Return (X, Y) of the center of cell containing provided text 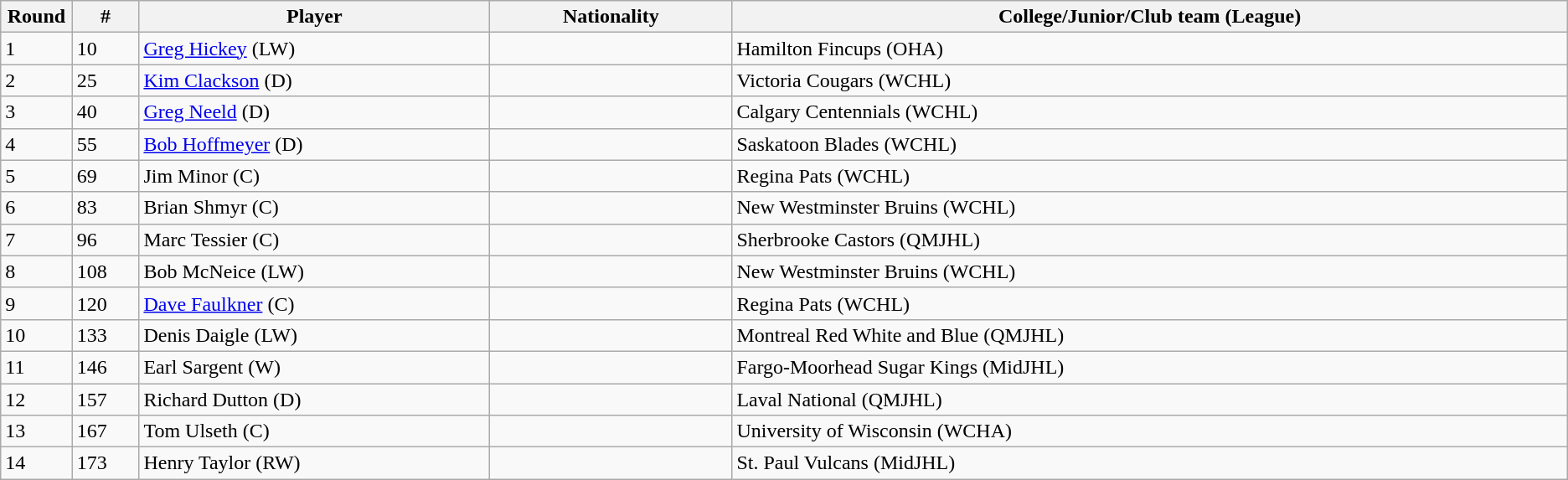
Montreal Red White and Blue (QMJHL) (1149, 335)
157 (106, 400)
Jim Minor (C) (315, 176)
Bob McNeice (LW) (315, 271)
1 (37, 49)
Sherbrooke Castors (QMJHL) (1149, 240)
Round (37, 17)
7 (37, 240)
Denis Daigle (LW) (315, 335)
4 (37, 144)
Calgary Centennials (WCHL) (1149, 112)
5 (37, 176)
83 (106, 208)
Henry Taylor (RW) (315, 463)
14 (37, 463)
Dave Faulkner (C) (315, 303)
Victoria Cougars (WCHL) (1149, 80)
University of Wisconsin (WCHA) (1149, 431)
Player (315, 17)
Greg Hickey (LW) (315, 49)
6 (37, 208)
167 (106, 431)
Tom Ulseth (C) (315, 431)
Fargo-Moorhead Sugar Kings (MidJHL) (1149, 367)
Laval National (QMJHL) (1149, 400)
11 (37, 367)
Bob Hoffmeyer (D) (315, 144)
Nationality (611, 17)
13 (37, 431)
St. Paul Vulcans (MidJHL) (1149, 463)
# (106, 17)
3 (37, 112)
Richard Dutton (D) (315, 400)
College/Junior/Club team (League) (1149, 17)
25 (106, 80)
40 (106, 112)
108 (106, 271)
146 (106, 367)
Marc Tessier (C) (315, 240)
133 (106, 335)
Brian Shmyr (C) (315, 208)
Saskatoon Blades (WCHL) (1149, 144)
96 (106, 240)
2 (37, 80)
Hamilton Fincups (OHA) (1149, 49)
Earl Sargent (W) (315, 367)
8 (37, 271)
120 (106, 303)
173 (106, 463)
Kim Clackson (D) (315, 80)
9 (37, 303)
Greg Neeld (D) (315, 112)
12 (37, 400)
69 (106, 176)
55 (106, 144)
